Detect which cell encompasses the target text, then output its (X, Y) center coordinate. 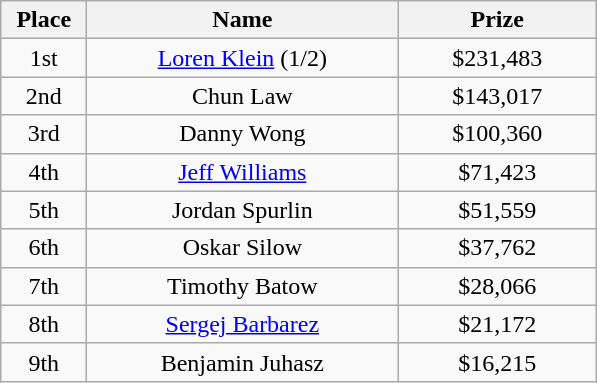
Jordan Spurlin (242, 210)
Timothy Batow (242, 286)
2nd (44, 96)
6th (44, 248)
1st (44, 58)
$28,066 (498, 286)
Jeff Williams (242, 172)
Chun Law (242, 96)
Place (44, 20)
3rd (44, 134)
4th (44, 172)
$71,423 (498, 172)
5th (44, 210)
$21,172 (498, 324)
$51,559 (498, 210)
Oskar Silow (242, 248)
Loren Klein (1/2) (242, 58)
$100,360 (498, 134)
7th (44, 286)
Prize (498, 20)
$37,762 (498, 248)
Name (242, 20)
$231,483 (498, 58)
Sergej Barbarez (242, 324)
9th (44, 362)
8th (44, 324)
$143,017 (498, 96)
Danny Wong (242, 134)
$16,215 (498, 362)
Benjamin Juhasz (242, 362)
